Pinpoint the cell where the given text exists, returning its (x, y) midpoint coordinate. 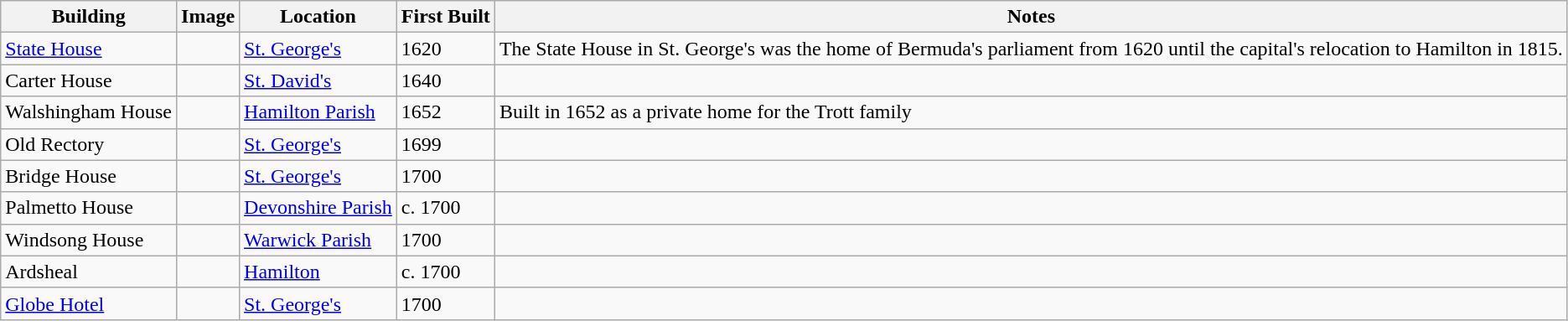
Old Rectory (89, 144)
State House (89, 49)
Location (318, 17)
Image (208, 17)
Carter House (89, 80)
Hamilton (318, 272)
Built in 1652 as a private home for the Trott family (1031, 112)
Hamilton Parish (318, 112)
The State House in St. George's was the home of Bermuda's parliament from 1620 until the capital's relocation to Hamilton in 1815. (1031, 49)
Notes (1031, 17)
Bridge House (89, 176)
Palmetto House (89, 208)
1652 (446, 112)
Ardsheal (89, 272)
Globe Hotel (89, 303)
St. David's (318, 80)
Windsong House (89, 240)
Walshingham House (89, 112)
1620 (446, 49)
First Built (446, 17)
Warwick Parish (318, 240)
Devonshire Parish (318, 208)
1699 (446, 144)
Building (89, 17)
1640 (446, 80)
